Return the (x, y) coordinate for the center point of the cell that contains the specified text.  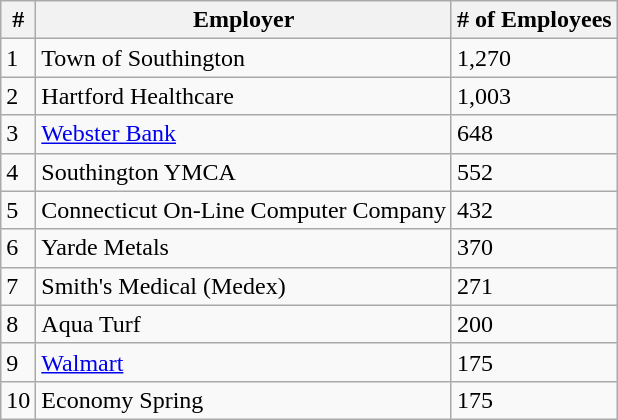
Southington YMCA (244, 172)
# (18, 20)
552 (534, 172)
4 (18, 172)
1 (18, 58)
Town of Southington (244, 58)
Economy Spring (244, 400)
Connecticut On-Line Computer Company (244, 210)
Webster Bank (244, 134)
1,270 (534, 58)
Aqua Turf (244, 324)
3 (18, 134)
9 (18, 362)
271 (534, 286)
Employer (244, 20)
# of Employees (534, 20)
432 (534, 210)
5 (18, 210)
648 (534, 134)
1,003 (534, 96)
8 (18, 324)
370 (534, 248)
10 (18, 400)
2 (18, 96)
6 (18, 248)
Hartford Healthcare (244, 96)
Yarde Metals (244, 248)
Walmart (244, 362)
200 (534, 324)
7 (18, 286)
Smith's Medical (Medex) (244, 286)
